Provide the (x, y) coordinate of the cell's center where the given text is located.  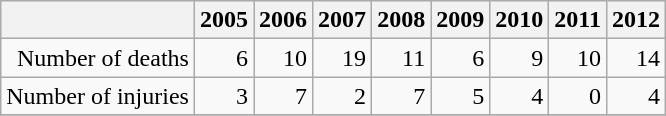
2007 (342, 20)
Number of injuries (98, 96)
2012 (636, 20)
2005 (224, 20)
2008 (402, 20)
Number of deaths (98, 58)
9 (520, 58)
14 (636, 58)
2006 (284, 20)
2009 (460, 20)
3 (224, 96)
19 (342, 58)
2 (342, 96)
5 (460, 96)
0 (578, 96)
11 (402, 58)
2010 (520, 20)
2011 (578, 20)
